From the cell containing the given text, extract its center point as (x, y) coordinate. 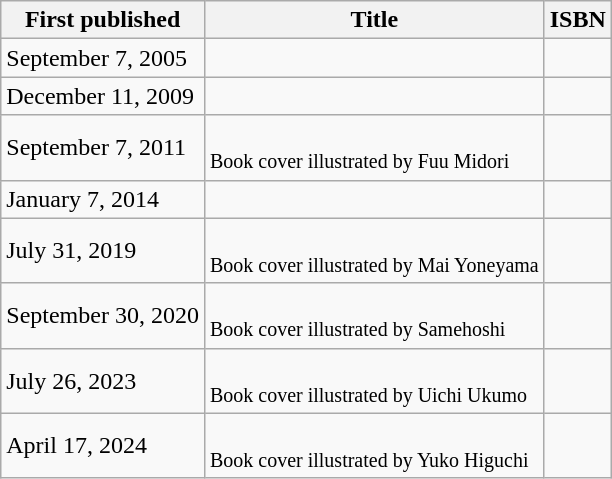
ISBN (578, 20)
April 17, 2024 (103, 446)
Book cover illustrated by Uichi Ukumo (374, 380)
July 31, 2019 (103, 250)
Book cover illustrated by Yuko Higuchi (374, 446)
Title (374, 20)
Book cover illustrated by Fuu Midori (374, 148)
Book cover illustrated by Samehoshi (374, 316)
First published (103, 20)
September 30, 2020 (103, 316)
July 26, 2023 (103, 380)
December 11, 2009 (103, 96)
Book cover illustrated by Mai Yoneyama (374, 250)
September 7, 2005 (103, 58)
September 7, 2011 (103, 148)
January 7, 2014 (103, 199)
